For the text-containing cell, return its midpoint in [x, y] coordinate format. 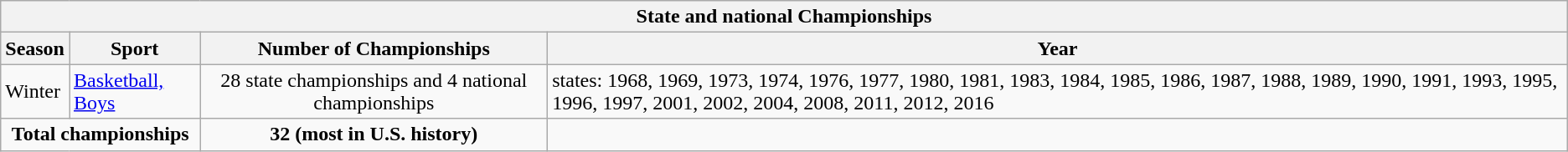
Season [35, 48]
Year [1058, 48]
Basketball, Boys [134, 92]
Total championships [101, 134]
32 (most in U.S. history) [374, 134]
28 state championships and 4 national championships [374, 92]
State and national Championships [784, 17]
Number of Championships [374, 48]
Winter [35, 92]
Sport [134, 48]
